Output the (X, Y) coordinate of the center of the cell containing the given text.  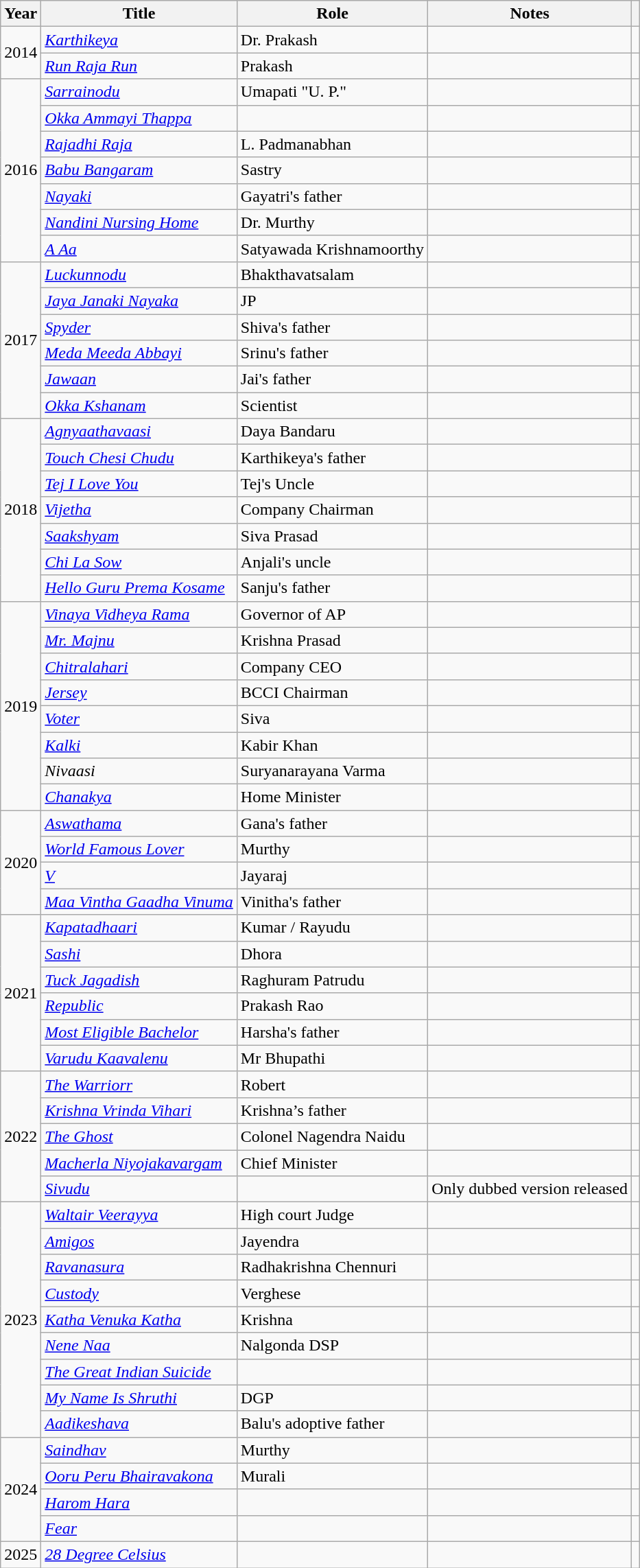
2018 (21, 510)
Chief Minister (332, 1163)
Sashi (139, 954)
2022 (21, 1136)
Company CEO (332, 666)
Katha Venuka Katha (139, 1320)
Siva (332, 718)
Gana's father (332, 823)
Waltair Veerayya (139, 1215)
28 Degree Celsius (139, 1554)
Macherla Niyojakavargam (139, 1163)
Dr. Murthy (332, 222)
2014 (21, 53)
Hello Guru Prema Kosame (139, 588)
Custody (139, 1294)
My Name Is Shruthi (139, 1398)
Saakshyam (139, 536)
Scientist (332, 406)
Kalki (139, 745)
Nalgonda DSP (332, 1346)
2025 (21, 1554)
Prakash (332, 66)
World Famous Lover (139, 850)
Bhakthavatsalam (332, 274)
Role (332, 14)
Run Raja Run (139, 66)
Dr. Prakash (332, 40)
Satyawada Krishnamoorthy (332, 248)
High court Judge (332, 1215)
Umapati "U. P." (332, 92)
Kumar / Rayudu (332, 928)
Nene Naa (139, 1346)
2016 (21, 170)
Chi La Sow (139, 562)
Maa Vintha Gaadha Vinuma (139, 902)
Jai's father (332, 379)
Siva Prasad (332, 536)
The Great Indian Suicide (139, 1372)
Radhakrishna Chennuri (332, 1267)
Krishna’s father (332, 1110)
Chitralahari (139, 666)
Most Eligible Bachelor (139, 1032)
Vijetha (139, 510)
Amigos (139, 1241)
Jawaan (139, 379)
Okka Kshanam (139, 406)
DGP (332, 1398)
Saindhav (139, 1450)
2023 (21, 1320)
BCCI Chairman (332, 692)
Suryanarayana Varma (332, 771)
Aadikeshava (139, 1424)
Rajadhi Raja (139, 144)
Governor of AP (332, 614)
Krishna Vrinda Vihari (139, 1110)
Colonel Nagendra Naidu (332, 1136)
Babu Bangaram (139, 170)
Prakash Rao (332, 1006)
Vinaya Vidheya Rama (139, 614)
V (139, 876)
Murali (332, 1476)
Tej's Uncle (332, 484)
Jaya Janaki Nayaka (139, 301)
Touch Chesi Chudu (139, 458)
Meda Meeda Abbayi (139, 353)
Krishna Prasad (332, 640)
2019 (21, 705)
Harom Hara (139, 1502)
Dhora (332, 954)
Daya Bandaru (332, 432)
Voter (139, 718)
Sanju's father (332, 588)
2024 (21, 1489)
Okka Ammayi Thappa (139, 118)
Aswathama (139, 823)
Mr Bhupathi (332, 1058)
Nandini Nursing Home (139, 222)
Robert (332, 1084)
Ravanasura (139, 1267)
Notes (530, 14)
Tuck Jagadish (139, 980)
Jayendra (332, 1241)
Srinu's father (332, 353)
Republic (139, 1006)
Shiva's father (332, 327)
Luckunnodu (139, 274)
Year (21, 14)
Chanakya (139, 797)
Ooru Peru Bhairavakona (139, 1476)
Nayaki (139, 196)
Tej I Love You (139, 484)
The Ghost (139, 1136)
Karthikeya's father (332, 458)
Only dubbed version released (530, 1189)
2021 (21, 993)
Spyder (139, 327)
Raghuram Patrudu (332, 980)
Gayatri's father (332, 196)
Home Minister (332, 797)
Karthikeya (139, 40)
Kabir Khan (332, 745)
Krishna (332, 1320)
Jersey (139, 692)
Company Chairman (332, 510)
Fear (139, 1528)
Sivudu (139, 1189)
Kapatadhaari (139, 928)
Mr. Majnu (139, 640)
Sarrainodu (139, 92)
Verghese (332, 1294)
Title (139, 14)
Sastry (332, 170)
The Warriorr (139, 1084)
Nivaasi (139, 771)
L. Padmanabhan (332, 144)
2020 (21, 863)
Agnyaathavaasi (139, 432)
Vinitha's father (332, 902)
A Aa (139, 248)
Balu's adoptive father (332, 1424)
Varudu Kaavalenu (139, 1058)
Anjali's uncle (332, 562)
2017 (21, 340)
Harsha's father (332, 1032)
JP (332, 301)
Jayaraj (332, 876)
